Search for the cell housing the specified text and yield its [X, Y] center coordinate. 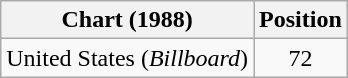
United States (Billboard) [128, 58]
Chart (1988) [128, 20]
Position [301, 20]
72 [301, 58]
